From the cell containing the given text, extract its center point as [x, y] coordinate. 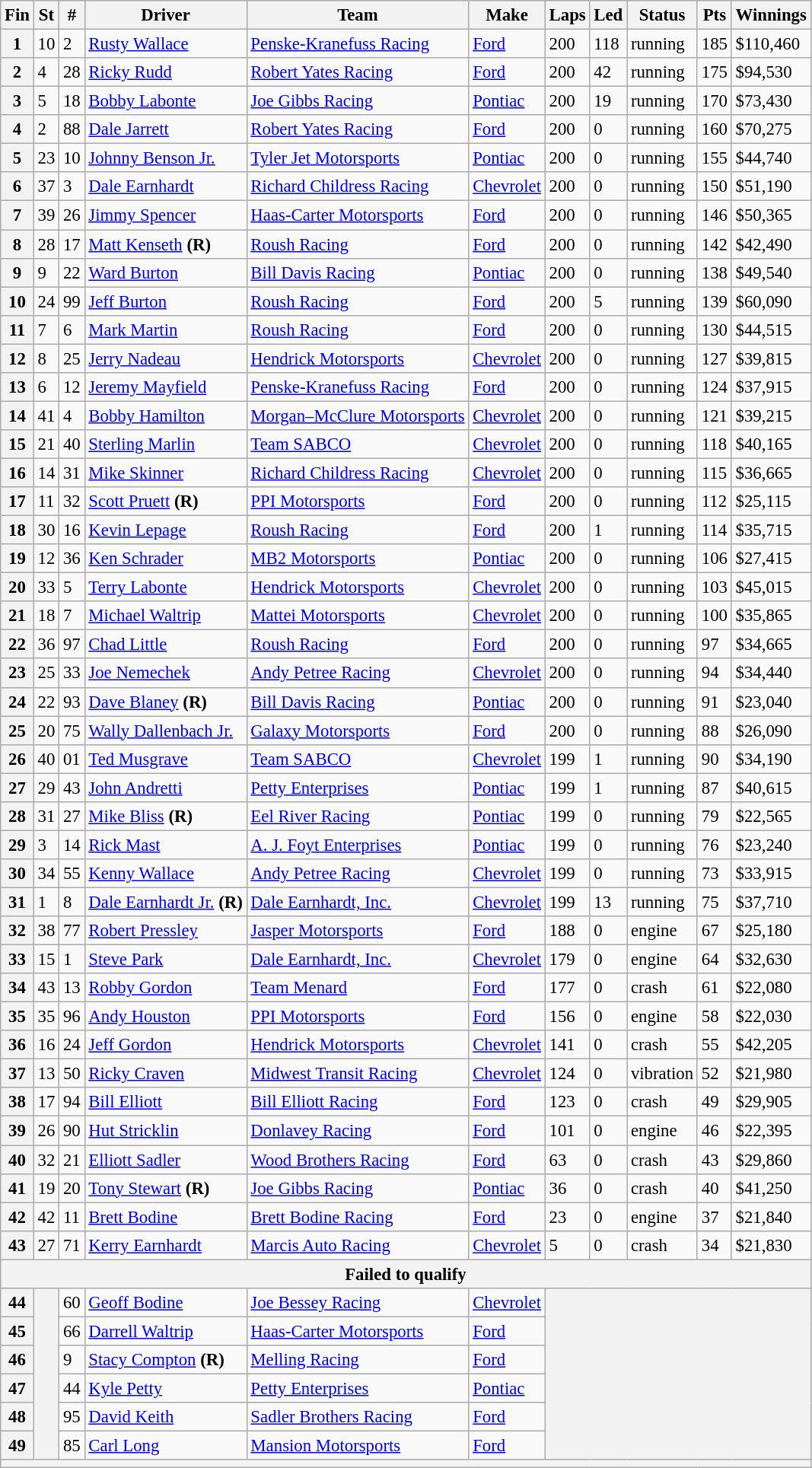
Bobby Hamilton [166, 416]
Chad Little [166, 645]
155 [714, 158]
Ted Musgrave [166, 759]
85 [72, 1446]
$22,030 [771, 1017]
Ricky Rudd [166, 72]
64 [714, 960]
Darrell Waltrip [166, 1331]
$22,565 [771, 817]
$25,180 [771, 931]
Andy Houston [166, 1017]
$70,275 [771, 129]
$29,860 [771, 1160]
Joe Nemechek [166, 673]
Kevin Lepage [166, 530]
Winnings [771, 15]
$29,905 [771, 1103]
01 [72, 759]
Mansion Motorsports [358, 1446]
Michael Waltrip [166, 616]
Ken Schrader [166, 559]
103 [714, 588]
Marcis Auto Racing [358, 1245]
$21,980 [771, 1074]
Team [358, 15]
Failed to qualify [406, 1274]
MB2 Motorsports [358, 559]
Carl Long [166, 1446]
76 [714, 845]
Donlavey Racing [358, 1131]
$34,665 [771, 645]
$44,515 [771, 330]
$73,430 [771, 101]
$42,490 [771, 244]
188 [568, 931]
Mike Skinner [166, 473]
$37,710 [771, 902]
Jerry Nadeau [166, 358]
Bill Elliott [166, 1103]
Jeremy Mayfield [166, 387]
$51,190 [771, 186]
77 [72, 931]
$21,830 [771, 1245]
121 [714, 416]
$37,915 [771, 387]
150 [714, 186]
Steve Park [166, 960]
Mike Bliss (R) [166, 817]
Elliott Sadler [166, 1160]
115 [714, 473]
Led [609, 15]
Dale Earnhardt [166, 186]
$32,630 [771, 960]
112 [714, 502]
$60,090 [771, 301]
David Keith [166, 1417]
$21,840 [771, 1217]
66 [72, 1331]
A. J. Foyt Enterprises [358, 845]
123 [568, 1103]
$27,415 [771, 559]
$40,165 [771, 444]
Jeff Burton [166, 301]
Status [662, 15]
$33,915 [771, 874]
$45,015 [771, 588]
58 [714, 1017]
Brett Bodine [166, 1217]
$22,395 [771, 1131]
# [72, 15]
175 [714, 72]
45 [18, 1331]
$36,665 [771, 473]
$23,240 [771, 845]
Johnny Benson Jr. [166, 158]
$40,615 [771, 788]
Pts [714, 15]
$23,040 [771, 702]
Galaxy Motorsports [358, 731]
63 [568, 1160]
$44,740 [771, 158]
95 [72, 1417]
91 [714, 702]
Make [507, 15]
114 [714, 530]
Tony Stewart (R) [166, 1188]
106 [714, 559]
Tyler Jet Motorsports [358, 158]
Rick Mast [166, 845]
179 [568, 960]
185 [714, 44]
Team Menard [358, 988]
Terry Labonte [166, 588]
Dale Earnhardt Jr. (R) [166, 902]
Brett Bodine Racing [358, 1217]
Kenny Wallace [166, 874]
79 [714, 817]
$110,460 [771, 44]
Driver [166, 15]
Stacy Compton (R) [166, 1360]
Scott Pruett (R) [166, 502]
Fin [18, 15]
$35,715 [771, 530]
101 [568, 1131]
$39,215 [771, 416]
61 [714, 988]
Jasper Motorsports [358, 931]
146 [714, 215]
160 [714, 129]
156 [568, 1017]
177 [568, 988]
Matt Kenseth (R) [166, 244]
142 [714, 244]
71 [72, 1245]
$35,865 [771, 616]
vibration [662, 1074]
139 [714, 301]
100 [714, 616]
Dave Blaney (R) [166, 702]
Mark Martin [166, 330]
$94,530 [771, 72]
Midwest Transit Racing [358, 1074]
$22,080 [771, 988]
52 [714, 1074]
Jeff Gordon [166, 1045]
Wood Brothers Racing [358, 1160]
$34,190 [771, 759]
Kerry Earnhardt [166, 1245]
87 [714, 788]
Robert Pressley [166, 931]
St [46, 15]
Laps [568, 15]
138 [714, 272]
$34,440 [771, 673]
$49,540 [771, 272]
$42,205 [771, 1045]
Morgan–McClure Motorsports [358, 416]
Eel River Racing [358, 817]
141 [568, 1045]
127 [714, 358]
73 [714, 874]
Geoff Bodine [166, 1303]
96 [72, 1017]
$26,090 [771, 731]
Robby Gordon [166, 988]
99 [72, 301]
$25,115 [771, 502]
60 [72, 1303]
Mattei Motorsports [358, 616]
170 [714, 101]
$50,365 [771, 215]
47 [18, 1388]
93 [72, 702]
Jimmy Spencer [166, 215]
Ward Burton [166, 272]
48 [18, 1417]
130 [714, 330]
Ricky Craven [166, 1074]
Melling Racing [358, 1360]
Joe Bessey Racing [358, 1303]
Bobby Labonte [166, 101]
Hut Stricklin [166, 1131]
Rusty Wallace [166, 44]
Dale Jarrett [166, 129]
Kyle Petty [166, 1388]
Sadler Brothers Racing [358, 1417]
Wally Dallenbach Jr. [166, 731]
$39,815 [771, 358]
67 [714, 931]
$41,250 [771, 1188]
Bill Elliott Racing [358, 1103]
John Andretti [166, 788]
Sterling Marlin [166, 444]
50 [72, 1074]
